Extract the [x, y] coordinate from the center of the cell holding the provided text.  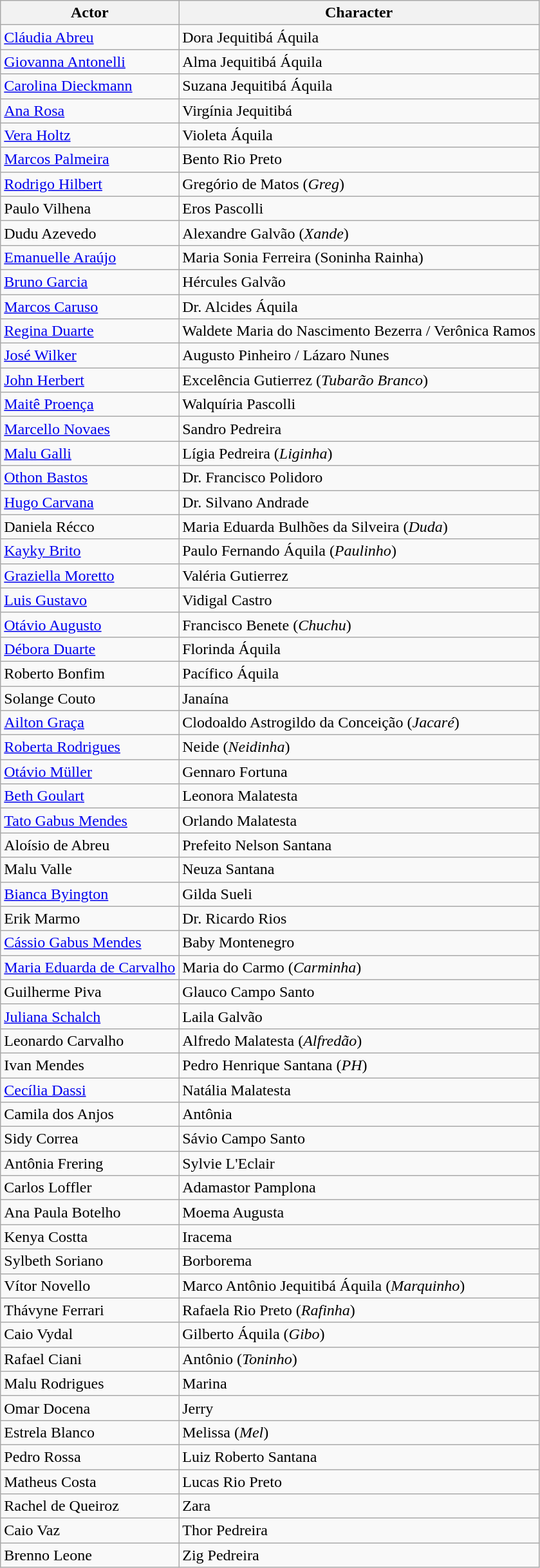
Roberto Bonfim [90, 673]
Pacífico Áquila [359, 673]
Zig Pedreira [359, 1555]
Otávio Müller [90, 772]
Otávio Augusto [90, 624]
Antônio (Toninho) [359, 1359]
Violeta Áquila [359, 135]
Hugo Carvana [90, 502]
Cláudia Abreu [90, 37]
Ivan Mendes [90, 1065]
Moema Augusta [359, 1212]
Zara [359, 1506]
Marina [359, 1383]
Malu Rodrigues [90, 1383]
Camila dos Anjos [90, 1115]
Laila Galvão [359, 1016]
Rafaela Rio Preto (Rafinha) [359, 1310]
Maria do Carmo (Carminha) [359, 967]
Erik Marmo [90, 918]
Estrela Blanco [90, 1432]
José Wilker [90, 356]
Juliana Schalch [90, 1016]
Othon Bastos [90, 478]
Hércules Galvão [359, 282]
Augusto Pinheiro / Lázaro Nunes [359, 356]
Francisco Benete (Chuchu) [359, 624]
Antônia Frering [90, 1163]
Dudu Azevedo [90, 233]
Valéria Gutierrez [359, 576]
Cecília Dassi [90, 1090]
Ailton Graça [90, 723]
Kenya Costta [90, 1237]
Borborema [359, 1261]
Cássio Gabus Mendes [90, 943]
Dora Jequitibá Áquila [359, 37]
Bento Rio Preto [359, 160]
Vidigal Castro [359, 600]
Gilda Sueli [359, 894]
Melissa (Mel) [359, 1432]
Brenno Leone [90, 1555]
Kayky Brito [90, 551]
Adamastor Pamplona [359, 1188]
Caio Vaz [90, 1531]
Sidy Correa [90, 1139]
Sandro Pedreira [359, 429]
Prefeito Nelson Santana [359, 845]
Roberta Rodrigues [90, 747]
Thávyne Ferrari [90, 1310]
Virgínia Jequitibá [359, 111]
Maria Eduarda de Carvalho [90, 967]
Paulo Vilhena [90, 208]
Walquíria Pascolli [359, 405]
Clodoaldo Astrogildo da Conceição (Jacaré) [359, 723]
Jerry [359, 1408]
Excelência Gutierrez (Tubarão Branco) [359, 380]
Dr. Ricardo Rios [359, 918]
Pedro Rossa [90, 1457]
Maria Sonia Ferreira (Soninha Rainha) [359, 257]
Guilherme Piva [90, 992]
Florinda Áquila [359, 649]
Carolina Dieckmann [90, 86]
Dr. Francisco Polidoro [359, 478]
Antônia [359, 1115]
Iracema [359, 1237]
Rodrigo Hilbert [90, 184]
Luiz Roberto Santana [359, 1457]
Character [359, 13]
Omar Docena [90, 1408]
Sylbeth Soriano [90, 1261]
Lucas Rio Preto [359, 1481]
Malu Galli [90, 453]
Gregório de Matos (Greg) [359, 184]
Marco Antônio Jequitibá Áquila (Marquinho) [359, 1286]
Dr. Alcides Áquila [359, 307]
Rafael Ciani [90, 1359]
Neuza Santana [359, 870]
Emanuelle Araújo [90, 257]
Janaína [359, 698]
Vítor Novello [90, 1286]
Actor [90, 13]
Leonardo Carvalho [90, 1041]
Waldete Maria do Nascimento Bezerra / Verônica Ramos [359, 331]
Suzana Jequitibá Áquila [359, 86]
Neide (Neidinha) [359, 747]
Thor Pedreira [359, 1531]
Alexandre Galvão (Xande) [359, 233]
Rachel de Queiroz [90, 1506]
Maria Eduarda Bulhões da Silveira (Duda) [359, 527]
Glauco Campo Santo [359, 992]
Solange Couto [90, 698]
Baby Montenegro [359, 943]
Giovanna Antonelli [90, 62]
Dr. Silvano Andrade [359, 502]
Alma Jequitibá Áquila [359, 62]
Malu Valle [90, 870]
Alfredo Malatesta (Alfredão) [359, 1041]
Gennaro Fortuna [359, 772]
Ana Paula Botelho [90, 1212]
Orlando Malatesta [359, 821]
Sávio Campo Santo [359, 1139]
Lígia Pedreira (Liginha) [359, 453]
Natália Malatesta [359, 1090]
Tato Gabus Mendes [90, 821]
Paulo Fernando Áquila (Paulinho) [359, 551]
Eros Pascolli [359, 208]
Beth Goulart [90, 796]
Vera Holtz [90, 135]
Marcos Caruso [90, 307]
Aloísio de Abreu [90, 845]
Pedro Henrique Santana (PH) [359, 1065]
Carlos Loffler [90, 1188]
Maitê Proença [90, 405]
Regina Duarte [90, 331]
Bruno Garcia [90, 282]
Daniela Récco [90, 527]
Leonora Malatesta [359, 796]
Graziella Moretto [90, 576]
Ana Rosa [90, 111]
Sylvie L'Eclair [359, 1163]
John Herbert [90, 380]
Gilberto Áquila (Gibo) [359, 1335]
Caio Vydal [90, 1335]
Matheus Costa [90, 1481]
Marcos Palmeira [90, 160]
Marcello Novaes [90, 429]
Bianca Byington [90, 894]
Débora Duarte [90, 649]
Luis Gustavo [90, 600]
